From the cell containing the given text, extract its center point as [X, Y] coordinate. 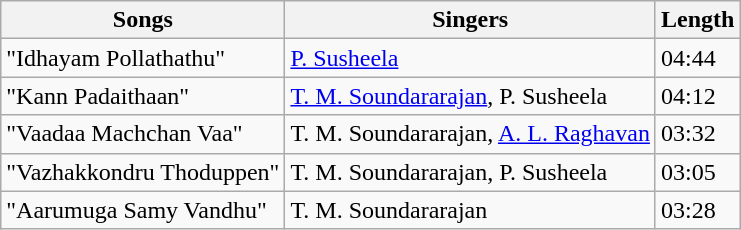
P. Susheela [470, 58]
03:28 [697, 210]
03:05 [697, 172]
Length [697, 20]
"Vazhakkondru Thoduppen" [143, 172]
03:32 [697, 134]
Singers [470, 20]
"Aarumuga Samy Vandhu" [143, 210]
04:12 [697, 96]
T. M. Soundararajan [470, 210]
04:44 [697, 58]
"Kann Padaithaan" [143, 96]
"Idhayam Pollathathu" [143, 58]
T. M. Soundararajan, A. L. Raghavan [470, 134]
Songs [143, 20]
"Vaadaa Machchan Vaa" [143, 134]
